Output the (X, Y) coordinate of the center of the cell containing the given text.  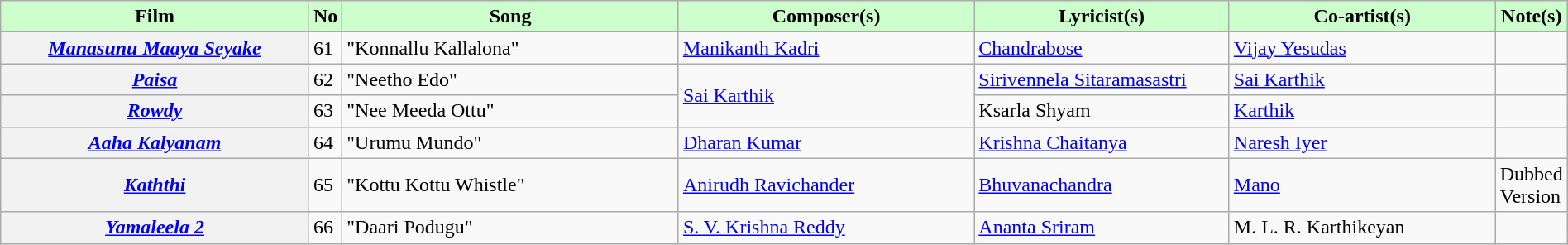
Film (155, 17)
Lyricist(s) (1102, 17)
M. L. R. Karthikeyan (1362, 228)
Chandrabose (1102, 48)
"Neetho Edo" (511, 79)
Manikanth Kadri (825, 48)
Mano (1362, 185)
Sirivennela Sitaramasastri (1102, 79)
Ananta Sriram (1102, 228)
Song (511, 17)
Paisa (155, 79)
"Kottu Kottu Whistle" (511, 185)
Krishna Chaitanya (1102, 142)
Dharan Kumar (825, 142)
Vijay Yesudas (1362, 48)
Aaha Kalyanam (155, 142)
Yamaleela 2 (155, 228)
Dubbed Version (1532, 185)
"Urumu Mundo" (511, 142)
Rowdy (155, 111)
"Konnallu Kallalona" (511, 48)
No (325, 17)
Manasunu Maaya Seyake (155, 48)
"Nee Meeda Ottu" (511, 111)
Bhuvanachandra (1102, 185)
"Daari Podugu" (511, 228)
61 (325, 48)
65 (325, 185)
63 (325, 111)
Karthik (1362, 111)
Anirudh Ravichander (825, 185)
Naresh Iyer (1362, 142)
64 (325, 142)
62 (325, 79)
Composer(s) (825, 17)
Co-artist(s) (1362, 17)
66 (325, 228)
Ksarla Shyam (1102, 111)
Kaththi (155, 185)
S. V. Krishna Reddy (825, 228)
Note(s) (1532, 17)
